Return the (X, Y) coordinate for the center point of the cell that contains the specified text.  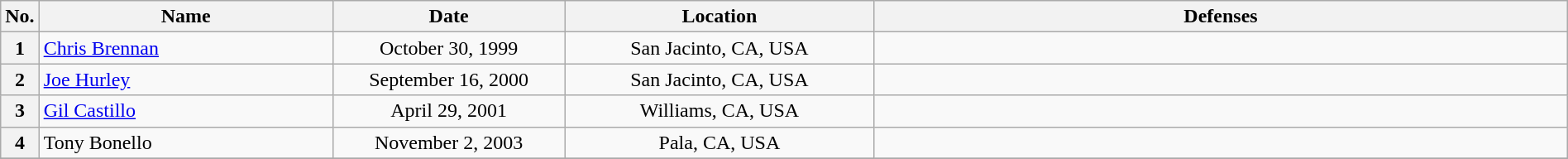
Date (448, 17)
November 2, 2003 (448, 142)
Location (719, 17)
April 29, 2001 (448, 111)
Gil Castillo (185, 111)
3 (20, 111)
Chris Brennan (185, 48)
4 (20, 142)
1 (20, 48)
Pala, CA, USA (719, 142)
Williams, CA, USA (719, 111)
No. (20, 17)
September 16, 2000 (448, 79)
Joe Hurley (185, 79)
2 (20, 79)
Name (185, 17)
Tony Bonello (185, 142)
October 30, 1999 (448, 48)
Defenses (1221, 17)
